Scan for the cell matching the given text and deliver its [X, Y] coordinate at center. 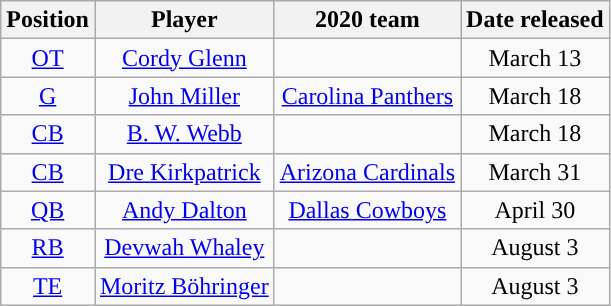
B. W. Webb [184, 134]
RB [48, 248]
March 31 [536, 172]
Date released [536, 20]
Devwah Whaley [184, 248]
OT [48, 58]
Carolina Panthers [367, 96]
Cordy Glenn [184, 58]
Dallas Cowboys [367, 210]
March 13 [536, 58]
John Miller [184, 96]
2020 team [367, 20]
Moritz Böhringer [184, 286]
Position [48, 20]
Arizona Cardinals [367, 172]
Dre Kirkpatrick [184, 172]
QB [48, 210]
Andy Dalton [184, 210]
G [48, 96]
April 30 [536, 210]
Player [184, 20]
TE [48, 286]
